For the text-containing cell, return its midpoint in (x, y) coordinate format. 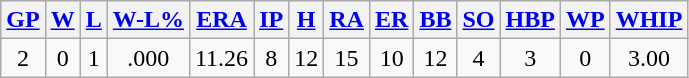
2 (23, 58)
11.26 (221, 58)
4 (478, 58)
ERA (221, 20)
W (62, 20)
HBP (530, 20)
SO (478, 20)
15 (347, 58)
IP (272, 20)
1 (94, 58)
3 (530, 58)
.000 (148, 58)
RA (347, 20)
W-L% (148, 20)
L (94, 20)
8 (272, 58)
10 (391, 58)
ER (391, 20)
GP (23, 20)
WP (585, 20)
WHIP (649, 20)
H (306, 20)
BB (436, 20)
3.00 (649, 58)
